Find where the given text appears and provide that cell's center as [x, y] coordinate. 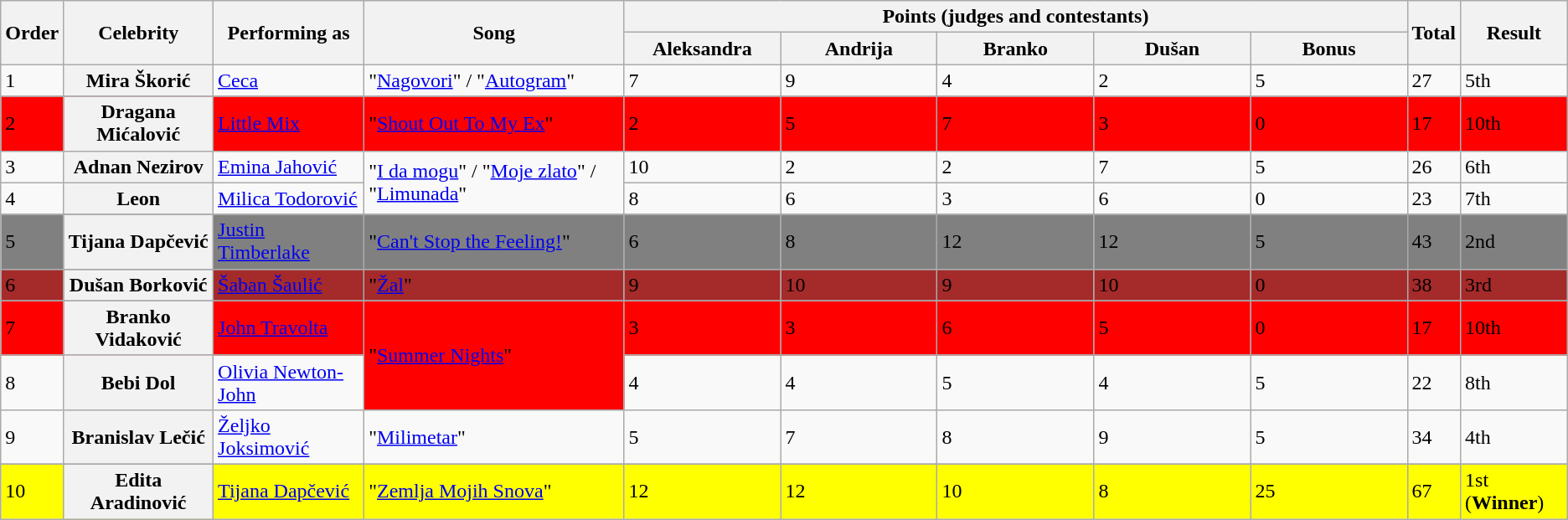
4th [1514, 437]
Points (judges and contestants) [1015, 17]
"Shout Out To My Ex" [494, 124]
25 [1328, 491]
38 [1434, 285]
Branko Vidaković [139, 328]
"Can't Stop the Feeling!" [494, 241]
6th [1514, 167]
Branislav Lečić [139, 437]
"Žal" [494, 285]
23 [1434, 198]
"Nagovori" / "Autogram" [494, 80]
Edita Aradinović [139, 491]
Dušan [1173, 49]
Dušan Borković [139, 285]
3rd [1514, 285]
67 [1434, 491]
Little Mix [289, 124]
"Milimetar" [494, 437]
Bonus [1328, 49]
Song [494, 33]
Milica Todorović [289, 198]
Mira Škorić [139, 80]
"Summer Nights" [494, 355]
1st (Winner) [1514, 491]
"Zemlja Mojih Snova" [494, 491]
John Travolta [289, 328]
1 [32, 80]
Result [1514, 33]
Order [32, 33]
Bebi Dol [139, 382]
26 [1434, 167]
22 [1434, 382]
Andrija [859, 49]
Šaban Šaulić [289, 285]
Aleksandra [702, 49]
Adnan Nezirov [139, 167]
8th [1514, 382]
2nd [1514, 241]
34 [1434, 437]
Dragana Mićalović [139, 124]
Total [1434, 33]
Emina Jahović [289, 167]
Justin Timberlake [289, 241]
Branko [1015, 49]
Leon [139, 198]
Ceca [289, 80]
"I da mogu" / "Moje zlato" / "Limunada" [494, 183]
43 [1434, 241]
27 [1434, 80]
Olivia Newton-John [289, 382]
5th [1514, 80]
Performing as [289, 33]
Celebrity [139, 33]
7th [1514, 198]
Željko Joksimović [289, 437]
